Identify which cell holds the provided text, then report its [X, Y] central coordinate. 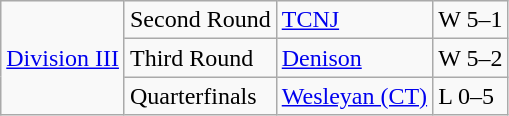
Third Round [200, 58]
W 5–2 [470, 58]
W 5–1 [470, 20]
Denison [354, 58]
Quarterfinals [200, 96]
TCNJ [354, 20]
Second Round [200, 20]
Division III [63, 58]
Wesleyan (CT) [354, 96]
L 0–5 [470, 96]
